Extract the [X, Y] coordinate from the center of the cell holding the provided text.  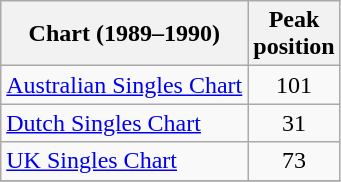
Dutch Singles Chart [124, 123]
Australian Singles Chart [124, 85]
Peakposition [294, 34]
UK Singles Chart [124, 161]
73 [294, 161]
101 [294, 85]
Chart (1989–1990) [124, 34]
31 [294, 123]
